Detect which cell encompasses the target text, then output its (x, y) center coordinate. 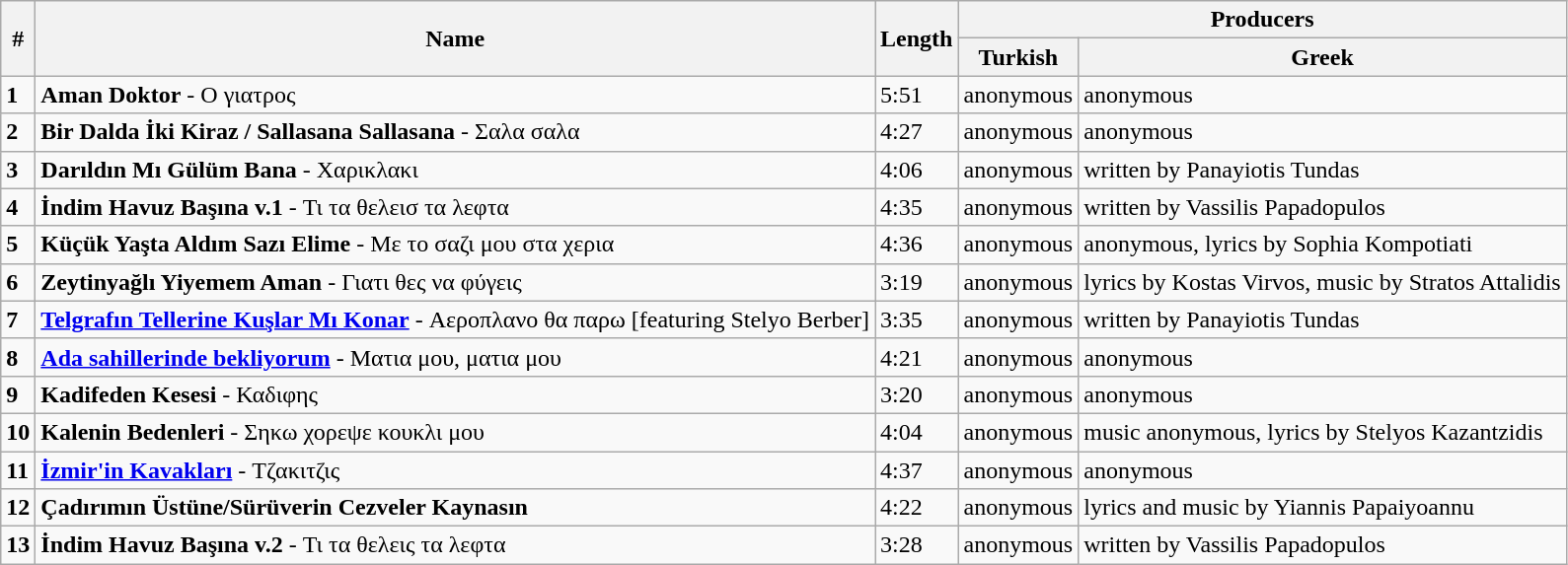
4:22 (917, 508)
9 (18, 394)
İndim Havuz Başına v.1 - Τι τα θελεισ τα λεφτα (456, 207)
Turkish (1018, 57)
music anonymous, lyrics by Stelyos Kazantzidis (1322, 432)
1 (18, 95)
Kalenin Bedenleri - Σηκω χορεψε κουκλι μου (456, 432)
anonymous, lyrics by Sophia Kompotiati (1322, 245)
4:37 (917, 470)
İndim Havuz Başına v.2 - Τι τα θελεις τα λεφτα (456, 545)
Length (917, 38)
Telgrafın Tellerine Kuşlar Mı Konar - Αεροπλανο θα παρω [featuring Stelyo Berber] (456, 319)
2 (18, 132)
4:27 (917, 132)
4:04 (917, 432)
Darıldın Mı Gülüm Bana - Χαρικλακι (456, 170)
Greek (1322, 57)
Kadifeden Kesesi - Καδιφης (456, 394)
Zeytinyağlı Yiyemem Aman - Γιατι θες να φύγεις (456, 282)
3:20 (917, 394)
Bir Dalda İki Kiraz / Sallasana Sallasana - Σαλα σαλα (456, 132)
4:36 (917, 245)
Küçük Yaşta Aldım Sazı Elime - Με το σαζι μου στα χερια (456, 245)
5 (18, 245)
4:21 (917, 357)
lyrics by Kostas Virvos, music by Stratos Attalidis (1322, 282)
3:28 (917, 545)
7 (18, 319)
Çadırımın Üstüne/Sürüverin Cezveler Kaynasın (456, 508)
3:35 (917, 319)
4:06 (917, 170)
Ada sahillerinde bekliyorum - Ματια μου, ματια μου (456, 357)
8 (18, 357)
11 (18, 470)
Producers (1262, 20)
# (18, 38)
3 (18, 170)
Aman Doktor - Ο γιατρος (456, 95)
Name (456, 38)
4:35 (917, 207)
İzmir'in Kavakları - Τζακιτζις (456, 470)
10 (18, 432)
3:19 (917, 282)
12 (18, 508)
4 (18, 207)
13 (18, 545)
6 (18, 282)
lyrics and music by Yiannis Papaiyoannu (1322, 508)
5:51 (917, 95)
